Find where the given text appears and provide that cell's center as [x, y] coordinate. 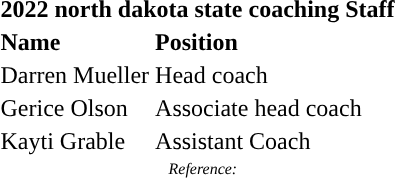
Head coach [259, 75]
Assistant Coach [259, 141]
Position [259, 42]
Associate head coach [259, 108]
